From the cell containing the given text, extract its center point as (x, y) coordinate. 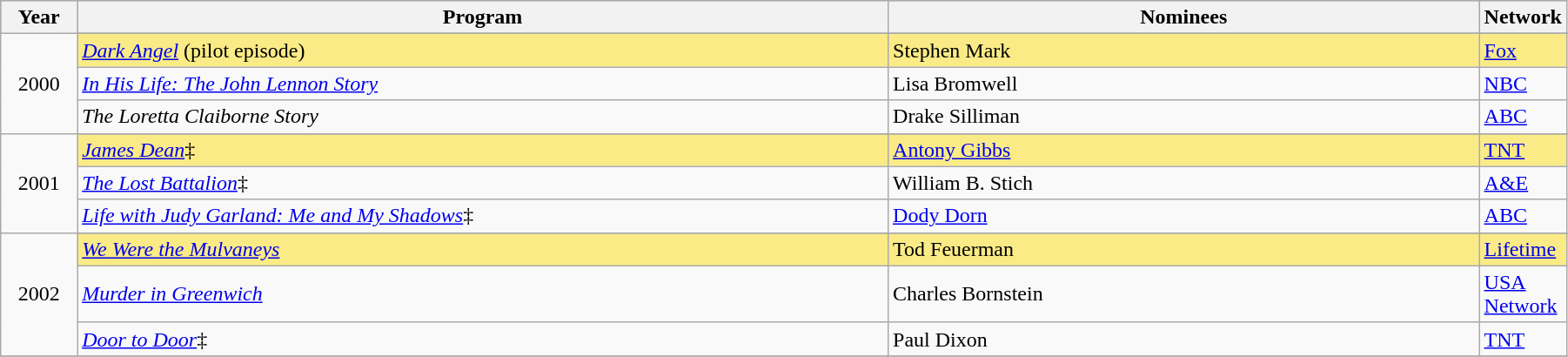
NBC (1523, 84)
Dark Angel (pilot episode) (483, 51)
USA Network (1523, 294)
Year (39, 17)
Life with Judy Garland: Me and My Shadows‡ (483, 216)
Lisa Bromwell (1184, 84)
We Were the Mulvaneys (483, 249)
The Lost Battalion‡ (483, 183)
Dody Dorn (1184, 216)
Drake Silliman (1184, 117)
The Loretta Claiborne Story (483, 117)
Charles Bornstein (1184, 294)
Nominees (1184, 17)
Fox (1523, 51)
Stephen Mark (1184, 51)
William B. Stich (1184, 183)
Antony Gibbs (1184, 150)
Paul Dixon (1184, 339)
2001 (39, 183)
A&E (1523, 183)
Program (483, 17)
Door to Door‡ (483, 339)
2002 (39, 294)
Tod Feuerman (1184, 249)
James Dean‡ (483, 150)
Lifetime (1523, 249)
In His Life: The John Lennon Story (483, 84)
Network (1523, 17)
2000 (39, 84)
Murder in Greenwich (483, 294)
